From the cell containing the given text, extract its center point as (X, Y) coordinate. 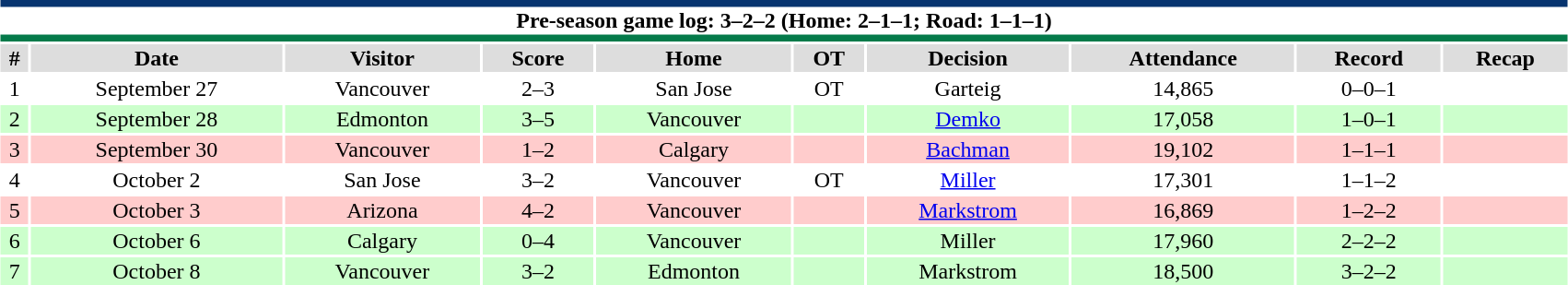
September 27 (157, 89)
October 6 (157, 241)
September 28 (157, 119)
Visitor (382, 58)
3–2–2 (1369, 271)
19,102 (1183, 149)
Attendance (1183, 58)
1–2 (538, 149)
0–0–1 (1369, 89)
7 (15, 271)
Home (694, 58)
Score (538, 58)
2 (15, 119)
Date (157, 58)
1 (15, 89)
17,960 (1183, 241)
2–2–2 (1369, 241)
October 3 (157, 210)
1–0–1 (1369, 119)
16,869 (1183, 210)
18,500 (1183, 271)
3 (15, 149)
October 8 (157, 271)
5 (15, 210)
Arizona (382, 210)
Decision (968, 58)
17,058 (1183, 119)
Pre-season game log: 3–2–2 (Home: 2–1–1; Road: 1–1–1) (784, 20)
4–2 (538, 210)
1–1–2 (1369, 180)
Garteig (968, 89)
1–1–1 (1369, 149)
Demko (968, 119)
3–5 (538, 119)
17,301 (1183, 180)
Record (1369, 58)
October 2 (157, 180)
0–4 (538, 241)
4 (15, 180)
6 (15, 241)
Bachman (968, 149)
2–3 (538, 89)
September 30 (157, 149)
Recap (1505, 58)
14,865 (1183, 89)
# (15, 58)
1–2–2 (1369, 210)
